For the text-containing cell, return its midpoint in (X, Y) coordinate format. 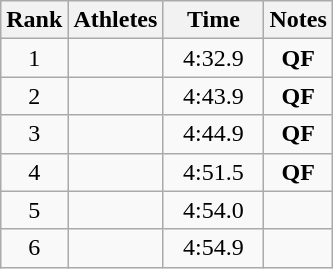
Rank (34, 20)
4:54.0 (214, 210)
2 (34, 96)
6 (34, 248)
4:51.5 (214, 172)
1 (34, 58)
4:44.9 (214, 134)
Time (214, 20)
Athletes (116, 20)
4:32.9 (214, 58)
4:54.9 (214, 248)
4:43.9 (214, 96)
4 (34, 172)
Notes (298, 20)
5 (34, 210)
3 (34, 134)
